Locate the cell with the specified text and output its (x, y) center coordinate. 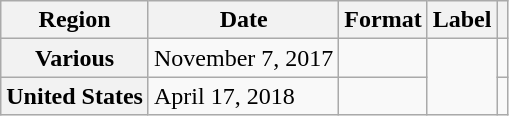
United States (75, 96)
Label (462, 20)
Format (383, 20)
Date (243, 20)
Various (75, 58)
Region (75, 20)
April 17, 2018 (243, 96)
November 7, 2017 (243, 58)
